Detect which cell encompasses the target text, then output its (x, y) center coordinate. 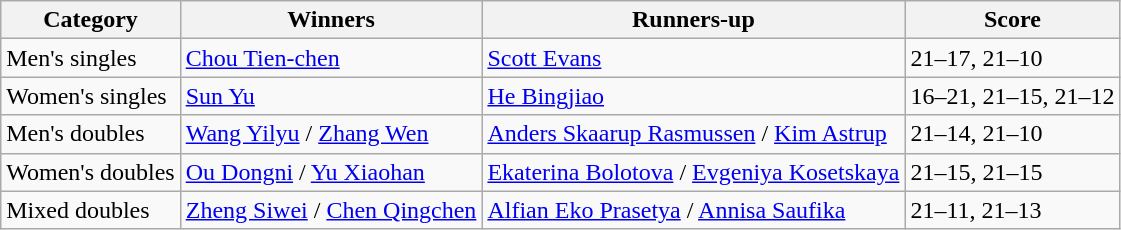
Wang Yilyu / Zhang Wen (331, 134)
Chou Tien-chen (331, 58)
21–17, 21–10 (1012, 58)
Runners-up (694, 20)
21–14, 21–10 (1012, 134)
He Bingjiao (694, 96)
Women's singles (90, 96)
Scott Evans (694, 58)
Alfian Eko Prasetya / Annisa Saufika (694, 210)
Category (90, 20)
Men's doubles (90, 134)
Zheng Siwei / Chen Qingchen (331, 210)
Sun Yu (331, 96)
Ou Dongni / Yu Xiaohan (331, 172)
Score (1012, 20)
21–15, 21–15 (1012, 172)
Men's singles (90, 58)
Anders Skaarup Rasmussen / Kim Astrup (694, 134)
Mixed doubles (90, 210)
Ekaterina Bolotova / Evgeniya Kosetskaya (694, 172)
Winners (331, 20)
21–11, 21–13 (1012, 210)
16–21, 21–15, 21–12 (1012, 96)
Women's doubles (90, 172)
